Output the [x, y] coordinate of the center of the cell containing the given text.  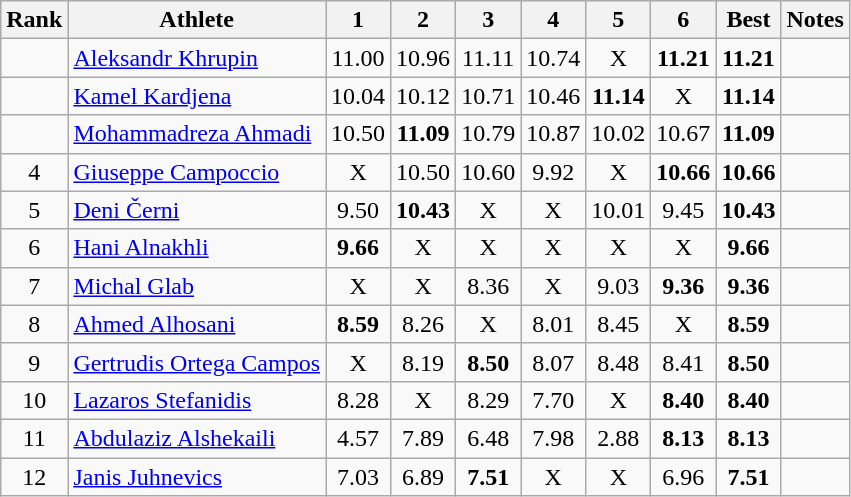
Abdulaziz Alshekaili [197, 438]
2 [424, 20]
Deni Černi [197, 210]
7.03 [358, 477]
Best [748, 20]
10.01 [618, 210]
11.11 [488, 58]
1 [358, 20]
10.12 [424, 96]
8.19 [424, 362]
6.96 [684, 477]
10.74 [554, 58]
Michal Glab [197, 286]
Janis Juhnevics [197, 477]
8 [34, 324]
10.96 [424, 58]
11 [34, 438]
11.00 [358, 58]
10.46 [554, 96]
7.70 [554, 400]
Rank [34, 20]
8.28 [358, 400]
Mohammadreza Ahmadi [197, 134]
10.04 [358, 96]
10.67 [684, 134]
Hani Alnakhli [197, 248]
8.45 [618, 324]
8.36 [488, 286]
9.50 [358, 210]
9.45 [684, 210]
8.48 [618, 362]
8.26 [424, 324]
Athlete [197, 20]
7 [34, 286]
12 [34, 477]
4.57 [358, 438]
9 [34, 362]
6.89 [424, 477]
10.71 [488, 96]
7.98 [554, 438]
8.29 [488, 400]
Aleksandr Khrupin [197, 58]
8.41 [684, 362]
6.48 [488, 438]
10.60 [488, 172]
Gertrudis Ortega Campos [197, 362]
Lazaros Stefanidis [197, 400]
10.02 [618, 134]
10.79 [488, 134]
Kamel Kardjena [197, 96]
8.07 [554, 362]
Giuseppe Campoccio [197, 172]
8.01 [554, 324]
3 [488, 20]
9.03 [618, 286]
Ahmed Alhosani [197, 324]
10 [34, 400]
9.92 [554, 172]
7.89 [424, 438]
Notes [815, 20]
2.88 [618, 438]
10.87 [554, 134]
